Extract the [x, y] coordinate from the center of the cell holding the provided text.  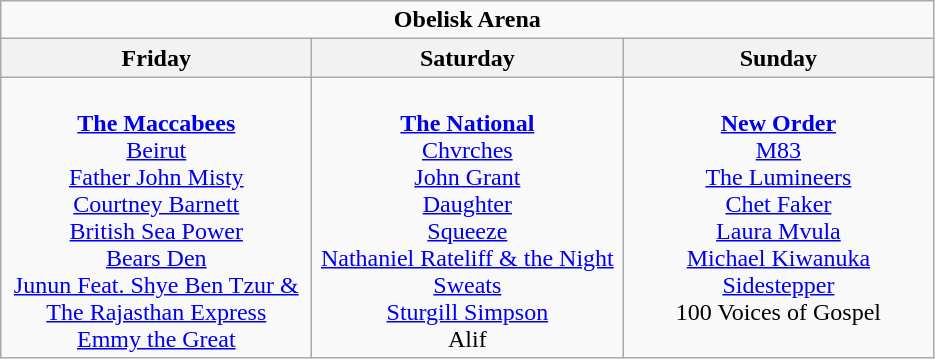
The National Chvrches John Grant Daughter Squeeze Nathaniel Rateliff & the Night Sweats Sturgill Simpson Alif [468, 218]
Sunday [778, 58]
The Maccabees Beirut Father John Misty Courtney Barnett British Sea Power Bears Den Junun Feat. Shye Ben Tzur & The Rajasthan Express Emmy the Great [156, 218]
Friday [156, 58]
Saturday [468, 58]
Obelisk Arena [468, 20]
New Order M83 The Lumineers Chet Faker Laura Mvula Michael Kiwanuka Sidestepper 100 Voices of Gospel [778, 218]
